Provide the [X, Y] coordinate of the cell's center where the given text is located.  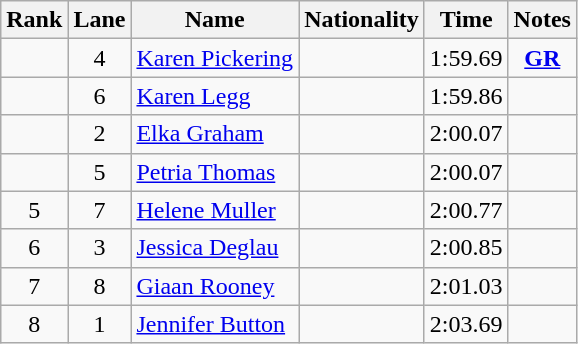
Giaan Rooney [215, 286]
Notes [542, 20]
Nationality [362, 20]
Elka Graham [215, 134]
Time [466, 20]
Karen Pickering [215, 58]
GR [542, 58]
2:00.77 [466, 210]
Name [215, 20]
1 [100, 324]
3 [100, 248]
Petria Thomas [215, 172]
2:03.69 [466, 324]
1:59.86 [466, 96]
4 [100, 58]
Jennifer Button [215, 324]
Rank [34, 20]
2:00.85 [466, 248]
1:59.69 [466, 58]
2:01.03 [466, 286]
Karen Legg [215, 96]
Lane [100, 20]
2 [100, 134]
Helene Muller [215, 210]
Jessica Deglau [215, 248]
